Locate the cell with the specified text and output its [X, Y] center coordinate. 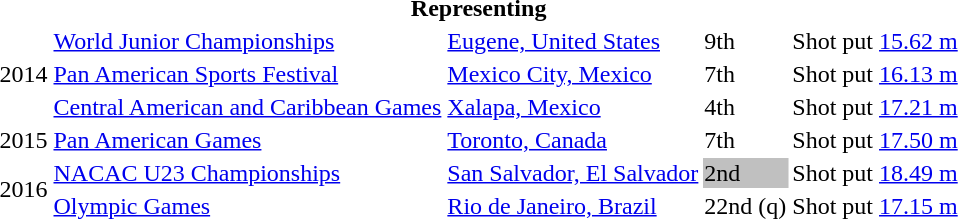
NACAC U23 Championships [248, 173]
Pan American Sports Festival [248, 74]
4th [746, 107]
Eugene, United States [573, 41]
Mexico City, Mexico [573, 74]
Pan American Games [248, 140]
World Junior Championships [248, 41]
Xalapa, Mexico [573, 107]
Central American and Caribbean Games [248, 107]
2nd [746, 173]
San Salvador, El Salvador [573, 173]
Toronto, Canada [573, 140]
9th [746, 41]
